Capture the cell that displays the provided text and extract its (x, y) central coordinate. 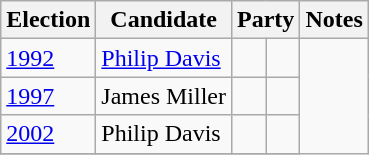
1997 (48, 96)
Election (48, 20)
James Miller (164, 96)
1992 (48, 58)
Party (266, 20)
Notes (334, 20)
2002 (48, 134)
Candidate (164, 20)
